Search for the cell housing the specified text and yield its (x, y) center coordinate. 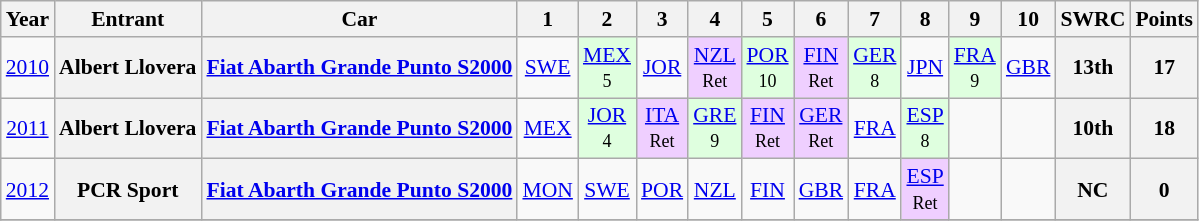
Entrant (128, 19)
POR (662, 190)
NZLRet (714, 68)
0 (1164, 190)
NC (1092, 190)
17 (1164, 68)
ESP8 (924, 128)
9 (975, 19)
NZL (714, 190)
18 (1164, 128)
SWRC (1092, 19)
MON (548, 190)
Points (1164, 19)
6 (822, 19)
MEX (548, 128)
JOR (662, 68)
10 (1028, 19)
JPN (924, 68)
4 (714, 19)
Year (28, 19)
13th (1092, 68)
5 (767, 19)
Car (359, 19)
FRA9 (975, 68)
JOR4 (607, 128)
ESPRet (924, 190)
MEX5 (607, 68)
2012 (28, 190)
GRE9 (714, 128)
3 (662, 19)
2010 (28, 68)
10th (1092, 128)
1 (548, 19)
7 (874, 19)
GER8 (874, 68)
ITARet (662, 128)
8 (924, 19)
POR10 (767, 68)
2011 (28, 128)
FIN (767, 190)
PCR Sport (128, 190)
GERRet (822, 128)
2 (607, 19)
